Scan for the cell matching the given text and deliver its (X, Y) coordinate at center. 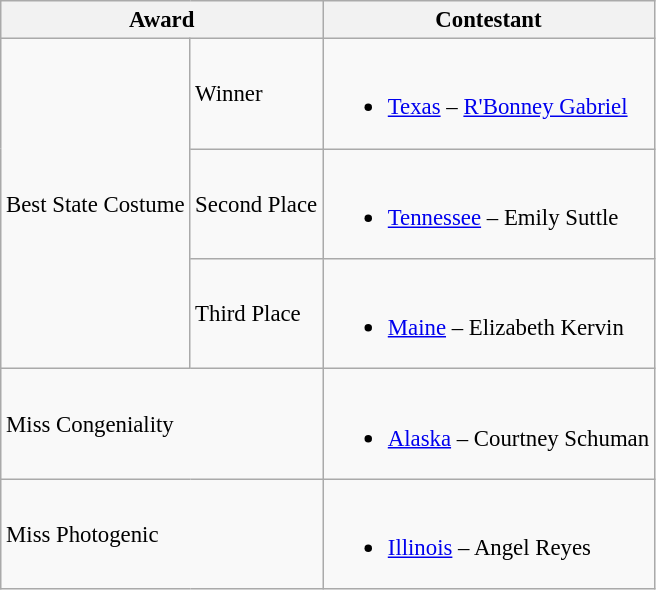
Miss Congeniality (162, 424)
Texas – R'Bonney Gabriel (488, 94)
Contestant (488, 20)
Illinois – Angel Reyes (488, 534)
Third Place (256, 314)
Winner (256, 94)
Miss Photogenic (162, 534)
Maine – Elizabeth Kervin (488, 314)
Second Place (256, 204)
Tennessee – Emily Suttle (488, 204)
Best State Costume (96, 204)
Alaska – Courtney Schuman (488, 424)
Award (162, 20)
